Provide the (x, y) coordinate of the cell's center where the given text is located.  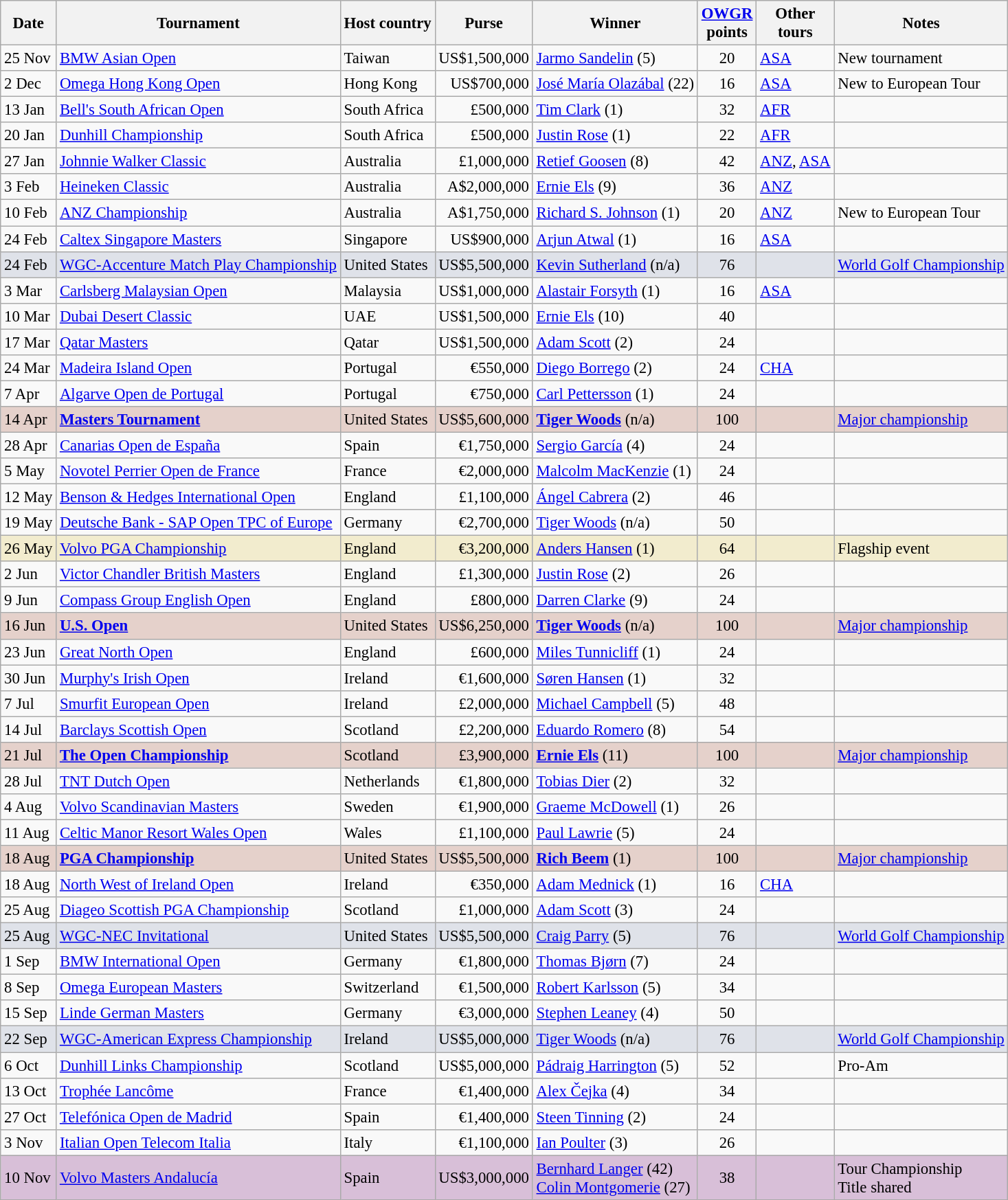
Celtic Manor Resort Wales Open (199, 833)
US$3,000,000 (484, 1177)
UAE (388, 316)
28 Jul (29, 781)
9 Jun (29, 600)
38 (727, 1177)
27 Jan (29, 161)
Italian Open Telecom Italia (199, 1142)
€1,600,000 (484, 678)
€3,200,000 (484, 549)
BMW International Open (199, 962)
19 May (29, 523)
52 (727, 1065)
42 (727, 161)
£800,000 (484, 600)
24 Mar (29, 368)
Thomas Bjørn (7) (615, 962)
Othertours (796, 23)
Darren Clarke (9) (615, 600)
12 May (29, 497)
Bernhard Langer (42) Colin Montgomerie (27) (615, 1177)
€1,900,000 (484, 807)
€2,700,000 (484, 523)
36 (727, 188)
Smurfit European Open (199, 703)
54 (727, 729)
New tournament (921, 58)
Justin Rose (2) (615, 574)
€1,500,000 (484, 988)
Tim Clark (1) (615, 110)
TNT Dutch Open (199, 781)
Richard S. Johnson (1) (615, 213)
Miles Tunnicliff (1) (615, 652)
Italy (388, 1142)
£3,900,000 (484, 756)
Carlsberg Malaysian Open (199, 291)
3 Mar (29, 291)
16 Jun (29, 626)
A$2,000,000 (484, 188)
20 Jan (29, 135)
7 Jul (29, 703)
€2,000,000 (484, 471)
48 (727, 703)
Madeira Island Open (199, 368)
Great North Open (199, 652)
Rich Beem (1) (615, 859)
Michael Campbell (5) (615, 703)
2 Jun (29, 574)
Adam Mednick (1) (615, 885)
13 Oct (29, 1091)
£1,300,000 (484, 574)
6 Oct (29, 1065)
Søren Hansen (1) (615, 678)
WGC-Accenture Match Play Championship (199, 264)
Paul Lawrie (5) (615, 833)
Adam Scott (2) (615, 342)
25 Nov (29, 58)
Ernie Els (10) (615, 316)
Kevin Sutherland (n/a) (615, 264)
17 Mar (29, 342)
€350,000 (484, 885)
Switzerland (388, 988)
Volvo PGA Championship (199, 549)
Stephen Leaney (4) (615, 1013)
Ángel Cabrera (2) (615, 497)
Craig Parry (5) (615, 936)
£2,000,000 (484, 703)
Barclays Scottish Open (199, 729)
US$700,000 (484, 84)
Taiwan (388, 58)
14 Jul (29, 729)
OWGRpoints (727, 23)
Tournament (199, 23)
Wales (388, 833)
64 (727, 549)
4 Aug (29, 807)
Ian Poulter (3) (615, 1142)
PGA Championship (199, 859)
26 May (29, 549)
Qatar (388, 342)
Alastair Forsyth (1) (615, 291)
Dunhill Championship (199, 135)
Volvo Masters Andalucía (199, 1177)
Johnnie Walker Classic (199, 161)
U.S. Open (199, 626)
3 Nov (29, 1142)
7 Apr (29, 394)
Dubai Desert Classic (199, 316)
Justin Rose (1) (615, 135)
Eduardo Romero (8) (615, 729)
Volvo Scandinavian Masters (199, 807)
30 Jun (29, 678)
3 Feb (29, 188)
£2,200,000 (484, 729)
US$1,000,000 (484, 291)
Diego Borrego (2) (615, 368)
Date (29, 23)
The Open Championship (199, 756)
Pádraig Harrington (5) (615, 1065)
Adam Scott (3) (615, 910)
Omega Hong Kong Open (199, 84)
Graeme McDowell (1) (615, 807)
Hong Kong (388, 84)
€750,000 (484, 394)
Canarias Open de España (199, 445)
Carl Pettersson (1) (615, 394)
11 Aug (29, 833)
US$6,250,000 (484, 626)
Tour ChampionshipTitle shared (921, 1177)
Alex Čejka (4) (615, 1091)
Caltex Singapore Masters (199, 239)
€1,100,000 (484, 1142)
40 (727, 316)
14 Apr (29, 420)
1 Sep (29, 962)
5 May (29, 471)
Netherlands (388, 781)
BMW Asian Open (199, 58)
Retief Goosen (8) (615, 161)
22 (727, 135)
José María Olazábal (22) (615, 84)
Flagship event (921, 549)
£600,000 (484, 652)
Malaysia (388, 291)
Masters Tournament (199, 420)
Robert Karlsson (5) (615, 988)
Sweden (388, 807)
28 Apr (29, 445)
Tobias Dier (2) (615, 781)
Dunhill Links Championship (199, 1065)
Notes (921, 23)
Deutsche Bank - SAP Open TPC of Europe (199, 523)
Steen Tinning (2) (615, 1117)
23 Jun (29, 652)
WGC-NEC Invitational (199, 936)
Host country (388, 23)
Pro-Am (921, 1065)
Jarmo Sandelin (5) (615, 58)
Murphy's Irish Open (199, 678)
US$900,000 (484, 239)
Ernie Els (11) (615, 756)
8 Sep (29, 988)
Singapore (388, 239)
13 Jan (29, 110)
Linde German Masters (199, 1013)
Omega European Masters (199, 988)
Heineken Classic (199, 188)
Winner (615, 23)
21 Jul (29, 756)
Anders Hansen (1) (615, 549)
North West of Ireland Open (199, 885)
Bell's South African Open (199, 110)
10 Mar (29, 316)
10 Nov (29, 1177)
27 Oct (29, 1117)
Arjun Atwal (1) (615, 239)
A$1,750,000 (484, 213)
Sergio García (4) (615, 445)
€1,750,000 (484, 445)
22 Sep (29, 1039)
Trophée Lancôme (199, 1091)
10 Feb (29, 213)
15 Sep (29, 1013)
Malcolm MacKenzie (1) (615, 471)
2 Dec (29, 84)
€3,000,000 (484, 1013)
Purse (484, 23)
US$5,600,000 (484, 420)
ANZ, ASA (796, 161)
Qatar Masters (199, 342)
€550,000 (484, 368)
Algarve Open de Portugal (199, 394)
Compass Group English Open (199, 600)
ANZ Championship (199, 213)
Diageo Scottish PGA Championship (199, 910)
Benson & Hedges International Open (199, 497)
46 (727, 497)
Victor Chandler British Masters (199, 574)
Ernie Els (9) (615, 188)
Telefónica Open de Madrid (199, 1117)
WGC-American Express Championship (199, 1039)
Novotel Perrier Open de France (199, 471)
